Locate the cell with the specified text and output its [X, Y] center coordinate. 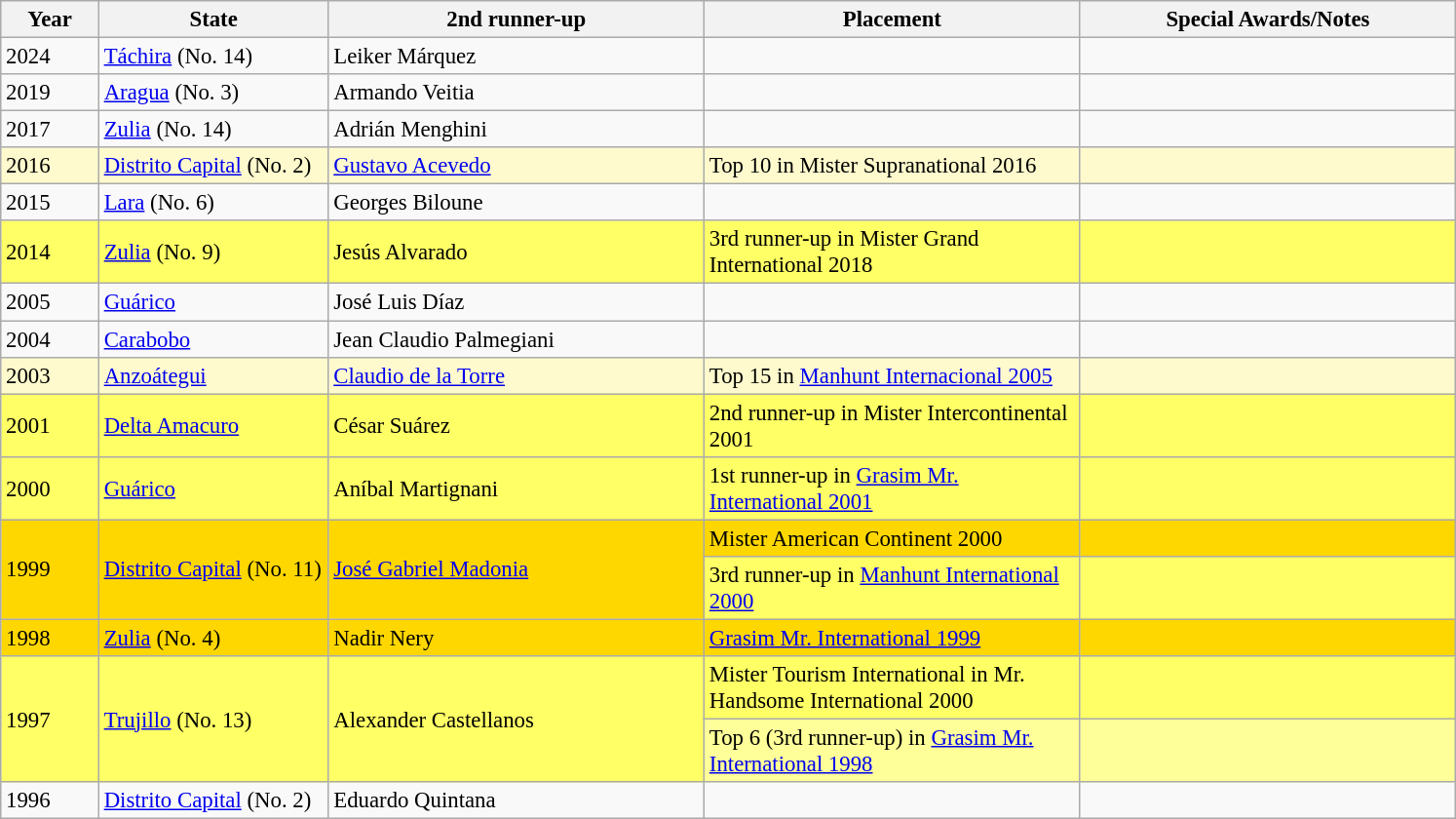
2024 [51, 57]
Grasim Mr. International 1999 [893, 638]
Top 15 in Manhunt Internacional 2005 [893, 375]
José Luis Díaz [517, 302]
Zulia (No. 9) [213, 252]
Leiker Márquez [517, 57]
Jean Claudio Palmegiani [517, 339]
Gustavo Acevedo [517, 166]
Placement [893, 19]
2014 [51, 252]
Year [51, 19]
Trujillo (No. 13) [213, 720]
2005 [51, 302]
Anzoátegui [213, 375]
3rd runner-up in Manhunt International 2000 [893, 589]
Georges Biloune [517, 203]
Táchira (No. 14) [213, 57]
Claudio de la Torre [517, 375]
José Gabriel Madonia [517, 569]
2004 [51, 339]
2019 [51, 93]
State [213, 19]
2003 [51, 375]
Carabobo [213, 339]
Armando Veitia [517, 93]
1997 [51, 720]
2016 [51, 166]
Top 6 (3rd runner-up) in Grasim Mr. International 1998 [893, 751]
Nadir Nery [517, 638]
Special Awards/Notes [1268, 19]
2nd runner-up [517, 19]
Adrián Menghini [517, 130]
Top 10 in Mister Supranational 2016 [893, 166]
Jesús Alvarado [517, 252]
Mister Tourism International in Mr. Handsome International 2000 [893, 688]
2000 [51, 487]
2017 [51, 130]
3rd runner-up in Mister Grand International 2018 [893, 252]
César Suárez [517, 425]
2015 [51, 203]
Aníbal Martignani [517, 487]
1998 [51, 638]
Lara (No. 6) [213, 203]
1996 [51, 800]
1st runner-up in Grasim Mr. International 2001 [893, 487]
Zulia (No. 14) [213, 130]
Delta Amacuro [213, 425]
Distrito Capital (No. 11) [213, 569]
2001 [51, 425]
Zulia (No. 4) [213, 638]
Alexander Castellanos [517, 720]
Aragua (No. 3) [213, 93]
2nd runner-up in Mister Intercontinental 2001 [893, 425]
Mister American Continent 2000 [893, 538]
Eduardo Quintana [517, 800]
1999 [51, 569]
